Detect which cell encompasses the target text, then output its [x, y] center coordinate. 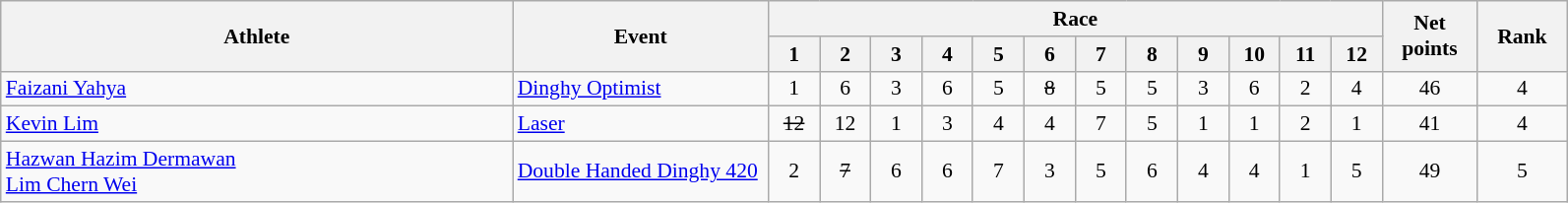
Dinghy Optimist [641, 89]
Rank [1522, 35]
49 [1429, 171]
Hazwan Hazim DermawanLim Chern Wei [257, 171]
9 [1203, 54]
Event [641, 35]
11 [1305, 54]
10 [1254, 54]
Net points [1429, 35]
Double Handed Dinghy 420 [641, 171]
41 [1429, 124]
Faizani Yahya [257, 89]
Laser [641, 124]
46 [1429, 89]
Kevin Lim [257, 124]
Race [1076, 19]
Athlete [257, 35]
